Search for the cell housing the specified text and yield its [X, Y] center coordinate. 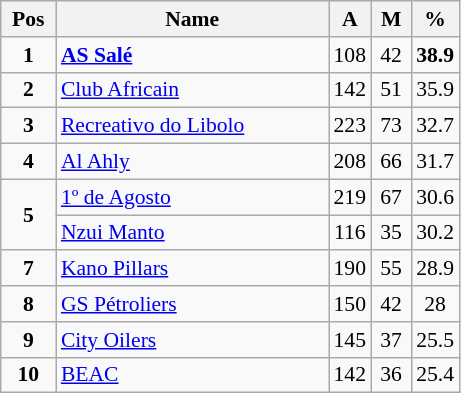
31.7 [435, 162]
108 [350, 55]
9 [28, 340]
Recreativo do Libolo [192, 126]
GS Pétroliers [192, 304]
66 [391, 162]
51 [391, 90]
Kano Pillars [192, 269]
223 [350, 126]
Pos [28, 19]
Al Ahly [192, 162]
28.9 [435, 269]
30.6 [435, 197]
7 [28, 269]
28 [435, 304]
208 [350, 162]
55 [391, 269]
73 [391, 126]
AS Salé [192, 55]
25.5 [435, 340]
32.7 [435, 126]
2 [28, 90]
150 [350, 304]
1 [28, 55]
25.4 [435, 375]
35.9 [435, 90]
38.9 [435, 55]
67 [391, 197]
219 [350, 197]
Name [192, 19]
Club Africain [192, 90]
10 [28, 375]
190 [350, 269]
3 [28, 126]
36 [391, 375]
M [391, 19]
5 [28, 214]
37 [391, 340]
4 [28, 162]
116 [350, 233]
30.2 [435, 233]
City Oilers [192, 340]
% [435, 19]
145 [350, 340]
8 [28, 304]
BEAC [192, 375]
1º de Agosto [192, 197]
A [350, 19]
Nzui Manto [192, 233]
35 [391, 233]
